From the cell containing the given text, extract its center point as [x, y] coordinate. 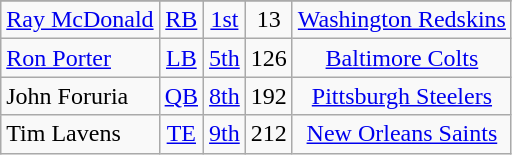
QB [181, 96]
RB [181, 20]
8th [225, 96]
5th [225, 58]
Ron Porter [80, 58]
LB [181, 58]
TE [181, 134]
9th [225, 134]
Tim Lavens [80, 134]
13 [268, 20]
Pittsburgh Steelers [402, 96]
Ray McDonald [80, 20]
212 [268, 134]
Washington Redskins [402, 20]
126 [268, 58]
192 [268, 96]
1st [225, 20]
New Orleans Saints [402, 134]
John Foruria [80, 96]
Baltimore Colts [402, 58]
